Scan for the cell matching the given text and deliver its (x, y) coordinate at center. 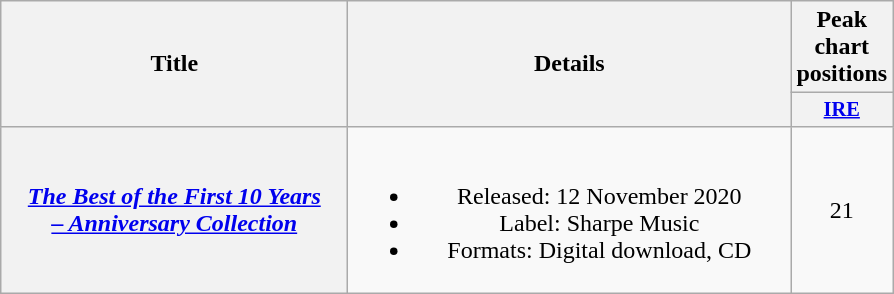
Released: 12 November 2020Label: Sharpe MusicFormats: Digital download, CD (570, 210)
The Best of the First 10 Years– Anniversary Collection (174, 210)
21 (842, 210)
IRE (842, 110)
Title (174, 64)
Peak chart positions (842, 47)
Details (570, 64)
